Output the [x, y] coordinate of the center of the cell containing the given text.  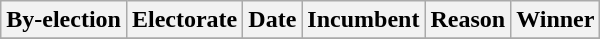
Winner [556, 20]
By-election [64, 20]
Electorate [184, 20]
Incumbent [364, 20]
Reason [468, 20]
Date [272, 20]
